Scan for the cell matching the given text and deliver its (X, Y) coordinate at center. 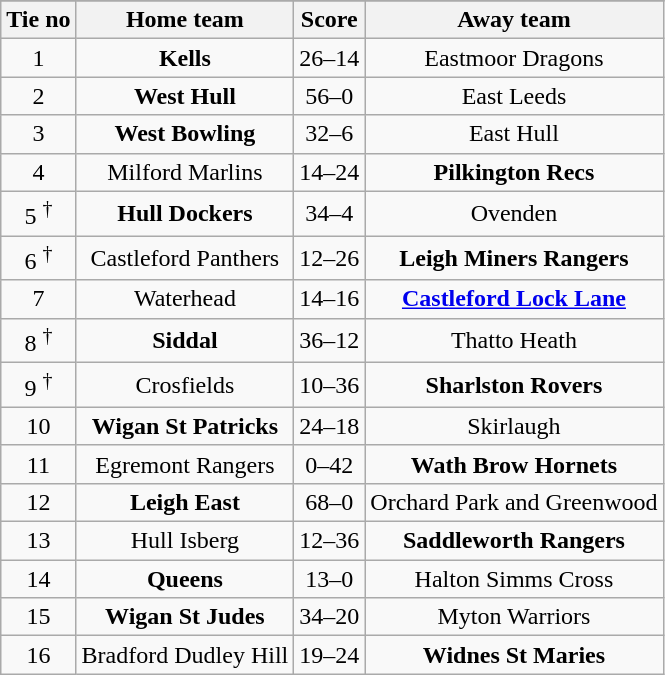
West Bowling (185, 134)
Score (330, 20)
14 (38, 579)
14–16 (330, 299)
Queens (185, 579)
1 (38, 58)
Hull Isberg (185, 541)
19–24 (330, 655)
Milford Marlins (185, 172)
16 (38, 655)
9 † (38, 386)
13–0 (330, 579)
Kells (185, 58)
Skirlaugh (514, 426)
Saddleworth Rangers (514, 541)
Bradford Dudley Hill (185, 655)
2 (38, 96)
Castleford Panthers (185, 258)
56–0 (330, 96)
Castleford Lock Lane (514, 299)
Wath Brow Hornets (514, 464)
Leigh Miners Rangers (514, 258)
7 (38, 299)
Waterhead (185, 299)
East Leeds (514, 96)
Away team (514, 20)
6 † (38, 258)
Halton Simms Cross (514, 579)
36–12 (330, 340)
11 (38, 464)
Eastmoor Dragons (514, 58)
15 (38, 617)
34–4 (330, 214)
Sharlston Rovers (514, 386)
East Hull (514, 134)
12 (38, 502)
14–24 (330, 172)
5 † (38, 214)
West Hull (185, 96)
Siddal (185, 340)
Crosfields (185, 386)
34–20 (330, 617)
10 (38, 426)
Widnes St Maries (514, 655)
Wigan St Patricks (185, 426)
Home team (185, 20)
Leigh East (185, 502)
Wigan St Judes (185, 617)
Ovenden (514, 214)
Tie no (38, 20)
3 (38, 134)
26–14 (330, 58)
68–0 (330, 502)
13 (38, 541)
Hull Dockers (185, 214)
12–26 (330, 258)
8 † (38, 340)
Thatto Heath (514, 340)
Egremont Rangers (185, 464)
0–42 (330, 464)
10–36 (330, 386)
32–6 (330, 134)
4 (38, 172)
24–18 (330, 426)
Pilkington Recs (514, 172)
Orchard Park and Greenwood (514, 502)
Myton Warriors (514, 617)
12–36 (330, 541)
